Pinpoint the cell where the given text exists, returning its (X, Y) midpoint coordinate. 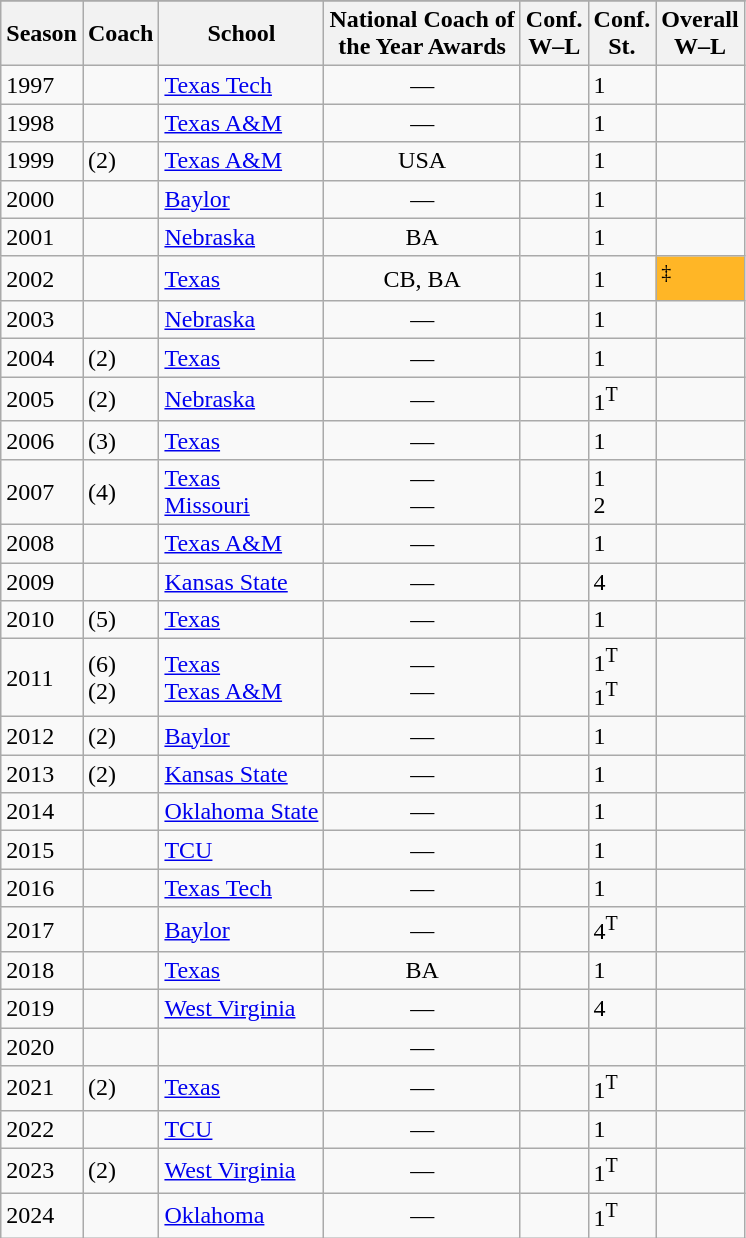
2015 (42, 850)
Conf.W–L (554, 34)
2004 (42, 358)
Texas Texas A&M (242, 678)
2023 (42, 1170)
(4) (120, 492)
School (242, 34)
2016 (42, 888)
National Coach ofthe Year Awards (422, 34)
1T 1T (622, 678)
USA (422, 161)
1 2 (622, 492)
Coach (120, 34)
2019 (42, 1009)
2012 (42, 736)
2000 (42, 199)
‡ (700, 278)
1998 (42, 123)
2020 (42, 1047)
CB, BA (422, 278)
(3) (120, 440)
2010 (42, 620)
Conf.St. (622, 34)
2001 (42, 237)
2024 (42, 1216)
(5) (120, 620)
2007 (42, 492)
2014 (42, 812)
1997 (42, 85)
2021 (42, 1088)
2006 (42, 440)
1999 (42, 161)
2013 (42, 774)
Texas Missouri (242, 492)
2003 (42, 320)
2008 (42, 543)
2002 (42, 278)
OverallW–L (700, 34)
2018 (42, 971)
2017 (42, 930)
2011 (42, 678)
2022 (42, 1129)
2005 (42, 400)
2009 (42, 582)
(6) (2) (120, 678)
Oklahoma State (242, 812)
Oklahoma (242, 1216)
4T (622, 930)
Season (42, 34)
